Extract the (X, Y) coordinate from the center of the cell holding the provided text.  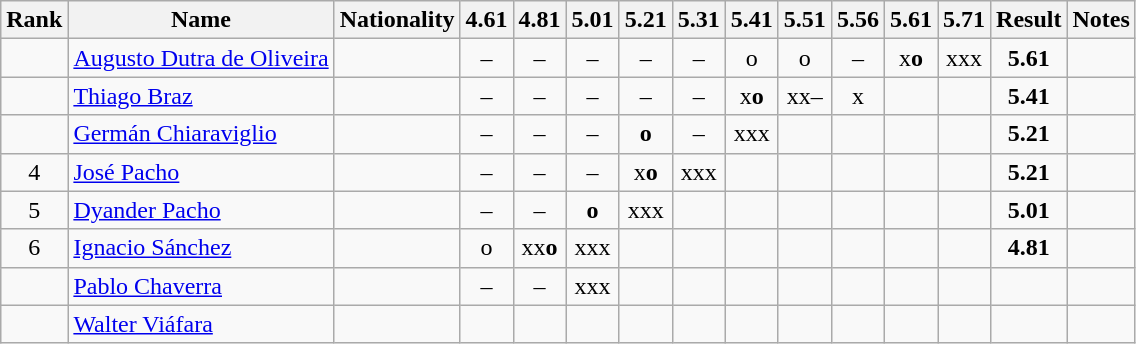
Walter Viáfara (201, 324)
xxo (540, 248)
5 (34, 210)
xx– (804, 96)
4 (34, 172)
5.51 (804, 20)
Germán Chiaraviglio (201, 134)
Result (1029, 20)
x (858, 96)
5.71 (964, 20)
Rank (34, 20)
Notes (1101, 20)
4.61 (486, 20)
Augusto Dutra de Oliveira (201, 58)
Ignacio Sánchez (201, 248)
Name (201, 20)
Pablo Chaverra (201, 286)
Nationality (397, 20)
5.31 (698, 20)
Dyander Pacho (201, 210)
Thiago Braz (201, 96)
5.56 (858, 20)
6 (34, 248)
José Pacho (201, 172)
